Return [x, y] of the center of cell containing provided text 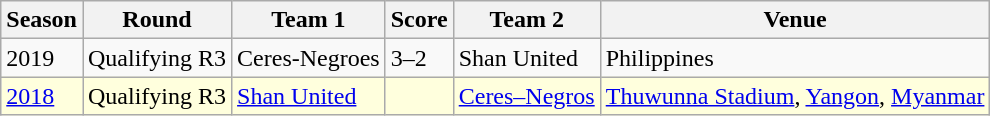
Thuwunna Stadium, Yangon, Myanmar [795, 96]
Score [419, 20]
Team 2 [526, 20]
Team 1 [309, 20]
2018 [42, 96]
Season [42, 20]
Philippines [795, 58]
Venue [795, 20]
Ceres–Negros [526, 96]
Ceres-Negroes [309, 58]
3–2 [419, 58]
2019 [42, 58]
Round [156, 20]
